Provide the (x, y) coordinate of the cell's center where the given text is located.  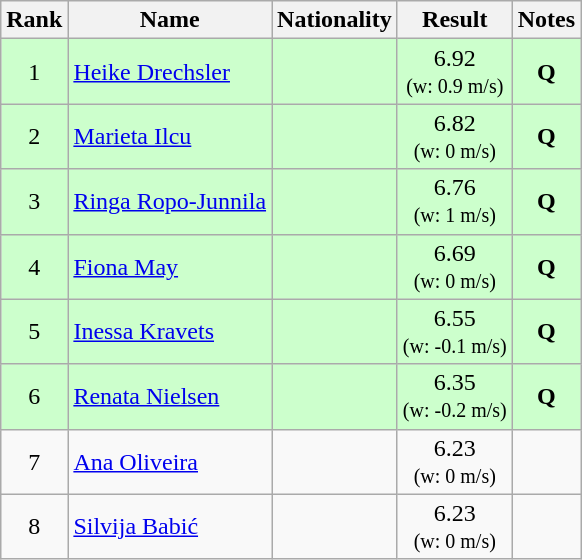
Silvija Babić (170, 526)
Name (170, 20)
Nationality (335, 20)
8 (34, 526)
2 (34, 136)
Marieta Ilcu (170, 136)
Ringa Ropo-Junnila (170, 202)
6.82(w: 0 m/s) (454, 136)
6.92(w: 0.9 m/s) (454, 72)
Inessa Kravets (170, 332)
Renata Nielsen (170, 396)
Heike Drechsler (170, 72)
Ana Oliveira (170, 462)
6.69(w: 0 m/s) (454, 266)
Fiona May (170, 266)
5 (34, 332)
6 (34, 396)
6.35(w: -0.2 m/s) (454, 396)
6.76(w: 1 m/s) (454, 202)
4 (34, 266)
Rank (34, 20)
Result (454, 20)
1 (34, 72)
6.55(w: -0.1 m/s) (454, 332)
Notes (546, 20)
7 (34, 462)
3 (34, 202)
